Determine the [x, y] coordinate at the center of the cell enclosing the given text.  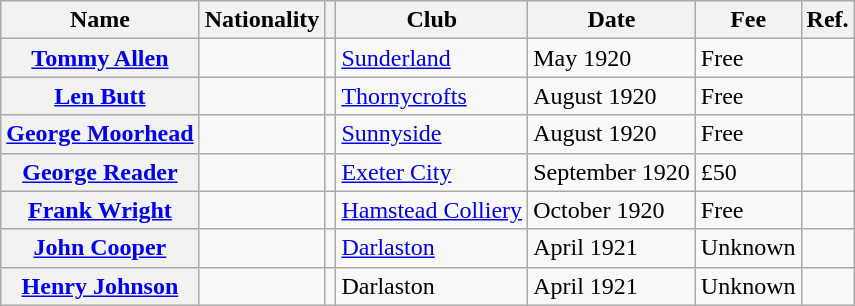
Name [100, 20]
George Reader [100, 172]
September 1920 [612, 172]
Frank Wright [100, 210]
John Cooper [100, 248]
Len Butt [100, 96]
Tommy Allen [100, 58]
May 1920 [612, 58]
Sunderland [432, 58]
October 1920 [612, 210]
£50 [748, 172]
Henry Johnson [100, 286]
Club [432, 20]
Sunnyside [432, 134]
Ref. [828, 20]
Exeter City [432, 172]
George Moorhead [100, 134]
Fee [748, 20]
Hamstead Colliery [432, 210]
Thornycrofts [432, 96]
Date [612, 20]
Nationality [262, 20]
